Find where the given text appears and provide that cell's center as [X, Y] coordinate. 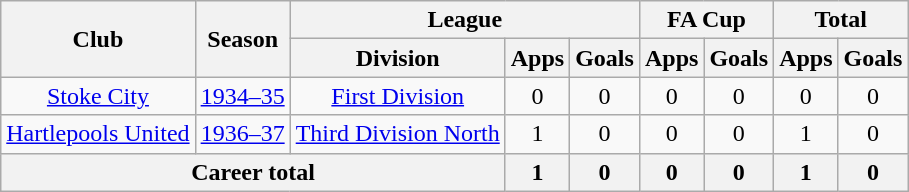
First Division [398, 96]
1934–35 [242, 96]
Division [398, 58]
1936–37 [242, 134]
Stoke City [98, 96]
Third Division North [398, 134]
League [464, 20]
Season [242, 39]
Total [841, 20]
Hartlepools United [98, 134]
Club [98, 39]
FA Cup [706, 20]
Career total [253, 172]
